From the cell containing the given text, extract its center point as [x, y] coordinate. 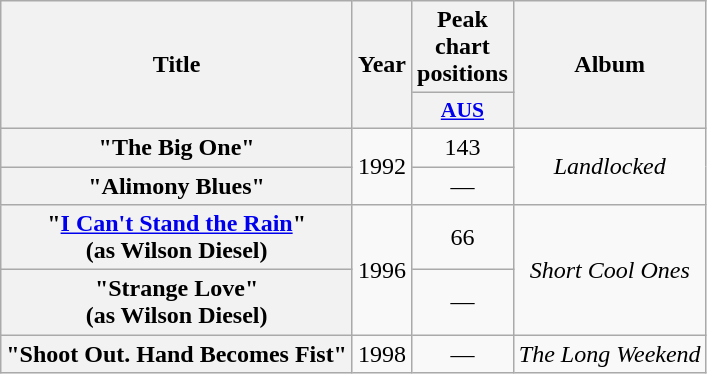
66 [463, 238]
1998 [382, 354]
The Long Weekend [610, 354]
"Alimony Blues" [177, 185]
"I Can't Stand the Rain" (as Wilson Diesel) [177, 238]
143 [463, 147]
Short Cool Ones [610, 270]
"The Big One" [177, 147]
Year [382, 65]
Album [610, 65]
AUS [463, 111]
Landlocked [610, 166]
Title [177, 65]
"Strange Love" (as Wilson Diesel) [177, 302]
"Shoot Out. Hand Becomes Fist" [177, 354]
1992 [382, 166]
1996 [382, 270]
Peak chart positions [463, 47]
